Detect which cell encompasses the target text, then output its (x, y) center coordinate. 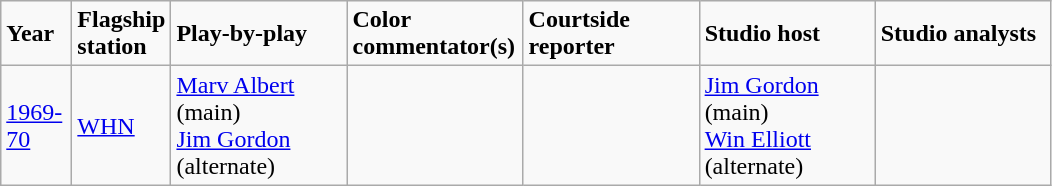
Color commentator(s) (435, 34)
Marv Albert (main)Jim Gordon (alternate) (259, 126)
Courtside reporter (611, 34)
WHN (122, 126)
Jim Gordon (main)Win Elliott (alternate) (787, 126)
Play-by-play (259, 34)
Studio host (787, 34)
Studio analysts (963, 34)
Flagship station (122, 34)
Year (36, 34)
1969-70 (36, 126)
